Capture the cell that displays the provided text and extract its [x, y] central coordinate. 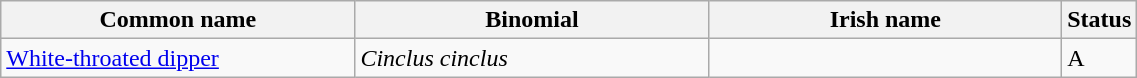
White-throated dipper [178, 58]
Common name [178, 20]
Cinclus cinclus [532, 58]
Status [1100, 20]
Binomial [532, 20]
Irish name [886, 20]
A [1100, 58]
